Return [x, y] of the center of cell containing provided text 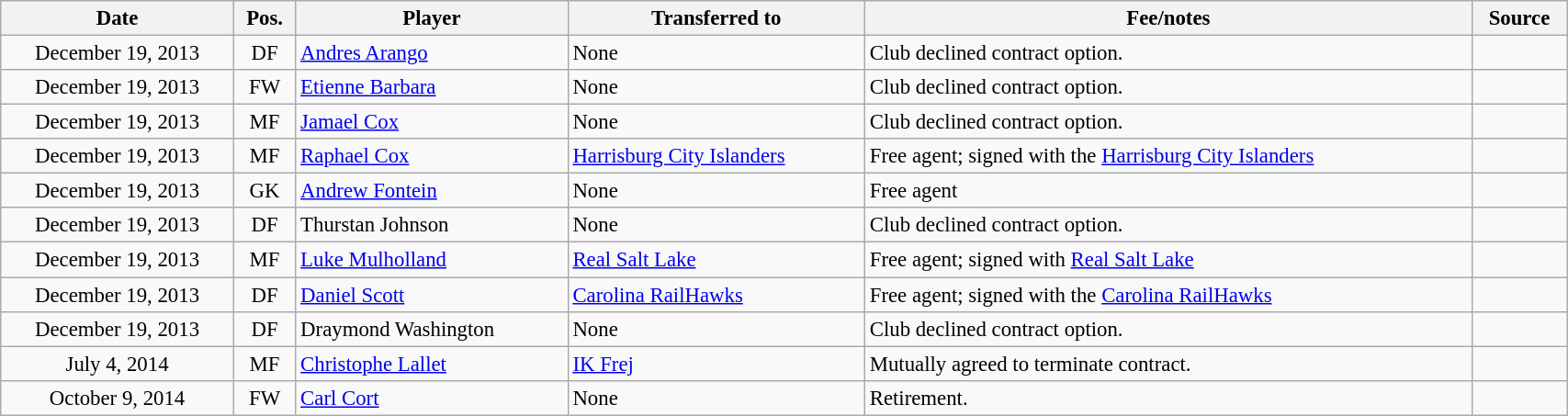
October 9, 2014 [118, 398]
Date [118, 18]
Free agent [1168, 191]
Free agent; signed with the Harrisburg City Islanders [1168, 156]
Retirement. [1168, 398]
Thurstan Johnson [432, 225]
Luke Mulholland [432, 260]
Draymond Washington [432, 329]
Player [432, 18]
Real Salt Lake [716, 260]
Jamael Cox [432, 122]
Daniel Scott [432, 295]
Andrew Fontein [432, 191]
Source [1519, 18]
IK Frej [716, 364]
Carolina RailHawks [716, 295]
Transferred to [716, 18]
Mutually agreed to terminate contract. [1168, 364]
Andres Arango [432, 53]
July 4, 2014 [118, 364]
Pos. [265, 18]
Free agent; signed with Real Salt Lake [1168, 260]
Raphael Cox [432, 156]
Free agent; signed with the Carolina RailHawks [1168, 295]
Fee/notes [1168, 18]
Harrisburg City Islanders [716, 156]
Christophe Lallet [432, 364]
GK [265, 191]
Carl Cort [432, 398]
Etienne Barbara [432, 87]
